Capture the cell that displays the provided text and extract its [X, Y] central coordinate. 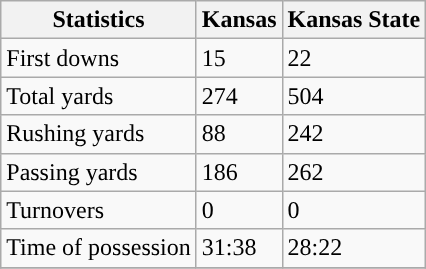
Kansas State [354, 20]
Kansas [239, 20]
Turnovers [99, 210]
28:22 [354, 248]
22 [354, 58]
Total yards [99, 96]
First downs [99, 58]
Rushing yards [99, 134]
31:38 [239, 248]
504 [354, 96]
88 [239, 134]
15 [239, 58]
262 [354, 172]
Time of possession [99, 248]
Statistics [99, 20]
242 [354, 134]
274 [239, 96]
186 [239, 172]
Passing yards [99, 172]
